Pinpoint the cell where the given text exists, returning its [x, y] midpoint coordinate. 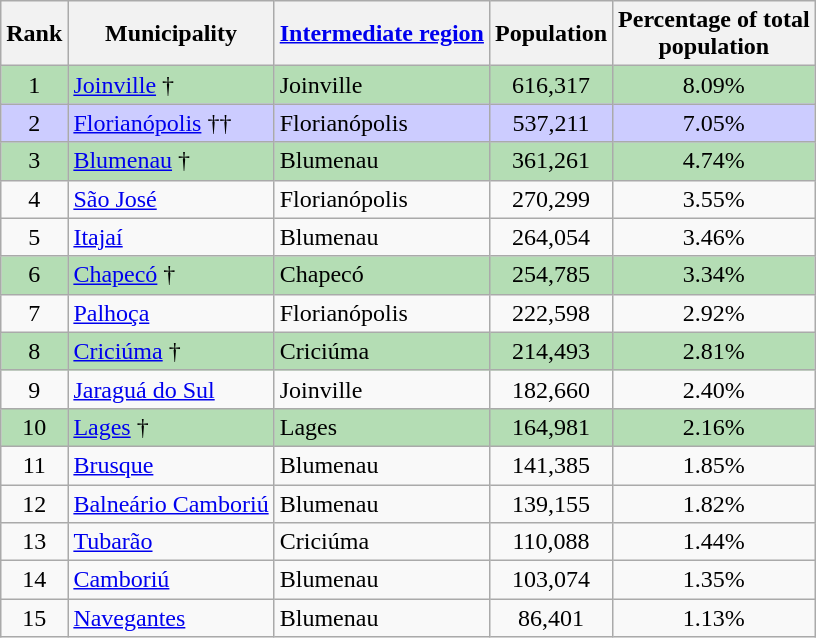
11 [34, 465]
15 [34, 618]
Intermediate region [382, 34]
Tubarão [171, 542]
1.35% [714, 580]
São José [171, 199]
2.16% [714, 427]
9 [34, 389]
6 [34, 275]
7 [34, 313]
Chapecó [382, 275]
13 [34, 542]
Chapecó † [171, 275]
270,299 [550, 199]
Jaraguá do Sul [171, 389]
Palhoça [171, 313]
Camboriú [171, 580]
7.05% [714, 123]
3.34% [714, 275]
Blumenau † [171, 161]
Criciúma † [171, 351]
5 [34, 237]
616,317 [550, 85]
3.55% [714, 199]
182,660 [550, 389]
12 [34, 503]
164,981 [550, 427]
14 [34, 580]
3.46% [714, 237]
537,211 [550, 123]
141,385 [550, 465]
Rank [34, 34]
Joinville † [171, 85]
2.81% [714, 351]
Navegantes [171, 618]
8 [34, 351]
Florianópolis †† [171, 123]
2.40% [714, 389]
2.92% [714, 313]
254,785 [550, 275]
4 [34, 199]
Itajaí [171, 237]
222,598 [550, 313]
1.13% [714, 618]
86,401 [550, 618]
Municipality [171, 34]
10 [34, 427]
264,054 [550, 237]
103,074 [550, 580]
4.74% [714, 161]
139,155 [550, 503]
Percentage of totalpopulation [714, 34]
Balneário Camboriú [171, 503]
1 [34, 85]
214,493 [550, 351]
1.82% [714, 503]
2 [34, 123]
361,261 [550, 161]
Brusque [171, 465]
110,088 [550, 542]
3 [34, 161]
8.09% [714, 85]
Lages [382, 427]
Population [550, 34]
1.44% [714, 542]
Lages † [171, 427]
1.85% [714, 465]
